Return (X, Y) of the center of cell containing provided text 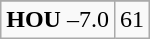
HOU –7.0 (58, 20)
61 (132, 20)
